From the cell containing the given text, extract its center point as (X, Y) coordinate. 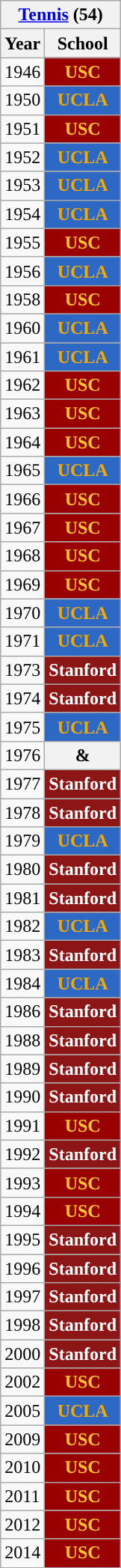
1980 (22, 870)
1989 (22, 1069)
1956 (22, 271)
1946 (22, 72)
1977 (22, 784)
1981 (22, 898)
1953 (22, 186)
2010 (22, 1468)
1966 (22, 499)
Year (22, 43)
1973 (22, 670)
1954 (22, 214)
1961 (22, 357)
1979 (22, 841)
1967 (22, 528)
1969 (22, 585)
1965 (22, 471)
1997 (22, 1297)
1992 (22, 1154)
2002 (22, 1382)
1986 (22, 1012)
& (83, 755)
1996 (22, 1269)
School (83, 43)
1968 (22, 556)
1950 (22, 100)
1951 (22, 129)
1958 (22, 299)
1960 (22, 328)
Tennis (54) (61, 15)
1984 (22, 983)
1982 (22, 927)
1963 (22, 414)
2009 (22, 1439)
1995 (22, 1239)
1993 (22, 1183)
1994 (22, 1211)
1955 (22, 242)
1970 (22, 613)
1983 (22, 955)
2005 (22, 1411)
1990 (22, 1097)
1978 (22, 812)
1971 (22, 641)
2012 (22, 1525)
2011 (22, 1496)
1976 (22, 755)
1974 (22, 698)
1964 (22, 442)
1991 (22, 1126)
1962 (22, 385)
1975 (22, 727)
1952 (22, 157)
2000 (22, 1354)
1988 (22, 1040)
1998 (22, 1326)
2014 (22, 1553)
